Locate the cell with the specified text and output its [x, y] center coordinate. 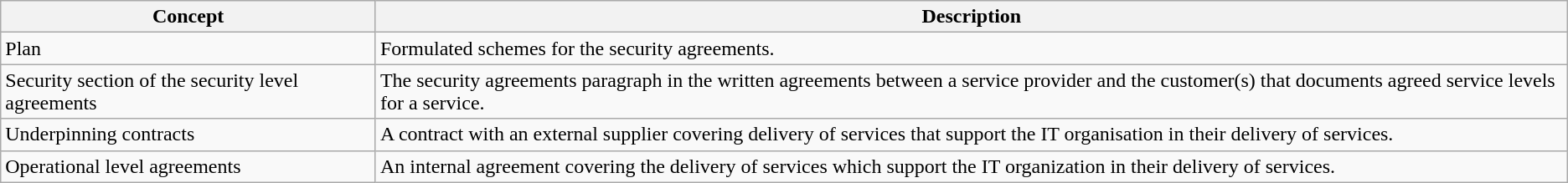
Description [972, 17]
Plan [188, 48]
Concept [188, 17]
Operational level agreements [188, 166]
A contract with an external supplier covering delivery of services that support the IT organisation in their delivery of services. [972, 135]
Formulated schemes for the security agreements. [972, 48]
An internal agreement covering the delivery of services which support the IT organization in their delivery of services. [972, 166]
Underpinning contracts [188, 135]
Security section of the security level agreements [188, 92]
